For the text-containing cell, return its midpoint in (x, y) coordinate format. 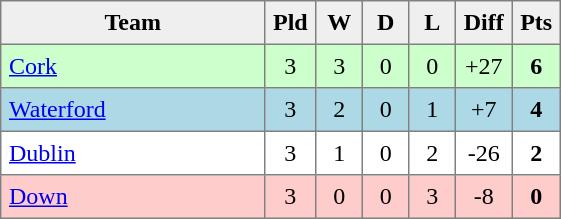
Cork (133, 66)
6 (536, 66)
Team (133, 23)
Diff (483, 23)
-26 (483, 153)
W (339, 23)
Pld (290, 23)
Dublin (133, 153)
L (432, 23)
4 (536, 110)
+27 (483, 66)
Down (133, 197)
Pts (536, 23)
D (385, 23)
Waterford (133, 110)
-8 (483, 197)
+7 (483, 110)
